Extract the [x, y] coordinate from the center of the cell holding the provided text.  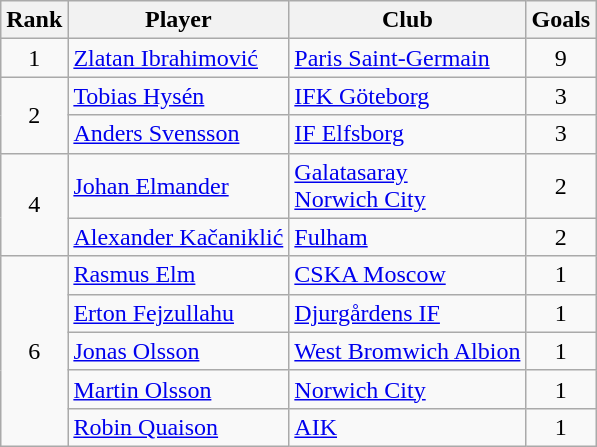
Rank [34, 20]
Paris Saint-Germain [408, 58]
Club [408, 20]
Goals [561, 20]
Fulham [408, 237]
Martin Olsson [178, 389]
Erton Fejzullahu [178, 313]
Jonas Olsson [178, 351]
Alexander Kačaniklić [178, 237]
Player [178, 20]
IF Elfsborg [408, 134]
Djurgårdens IF [408, 313]
West Bromwich Albion [408, 351]
Anders Svensson [178, 134]
CSKA Moscow [408, 275]
Galatasaray Norwich City [408, 186]
Robin Quaison [178, 427]
Zlatan Ibrahimović [178, 58]
Norwich City [408, 389]
AIK [408, 427]
Johan Elmander [178, 186]
IFK Göteborg [408, 96]
4 [34, 204]
Tobias Hysén [178, 96]
Rasmus Elm [178, 275]
6 [34, 351]
9 [561, 58]
